Return the [x, y] coordinate for the center point of the cell that contains the specified text.  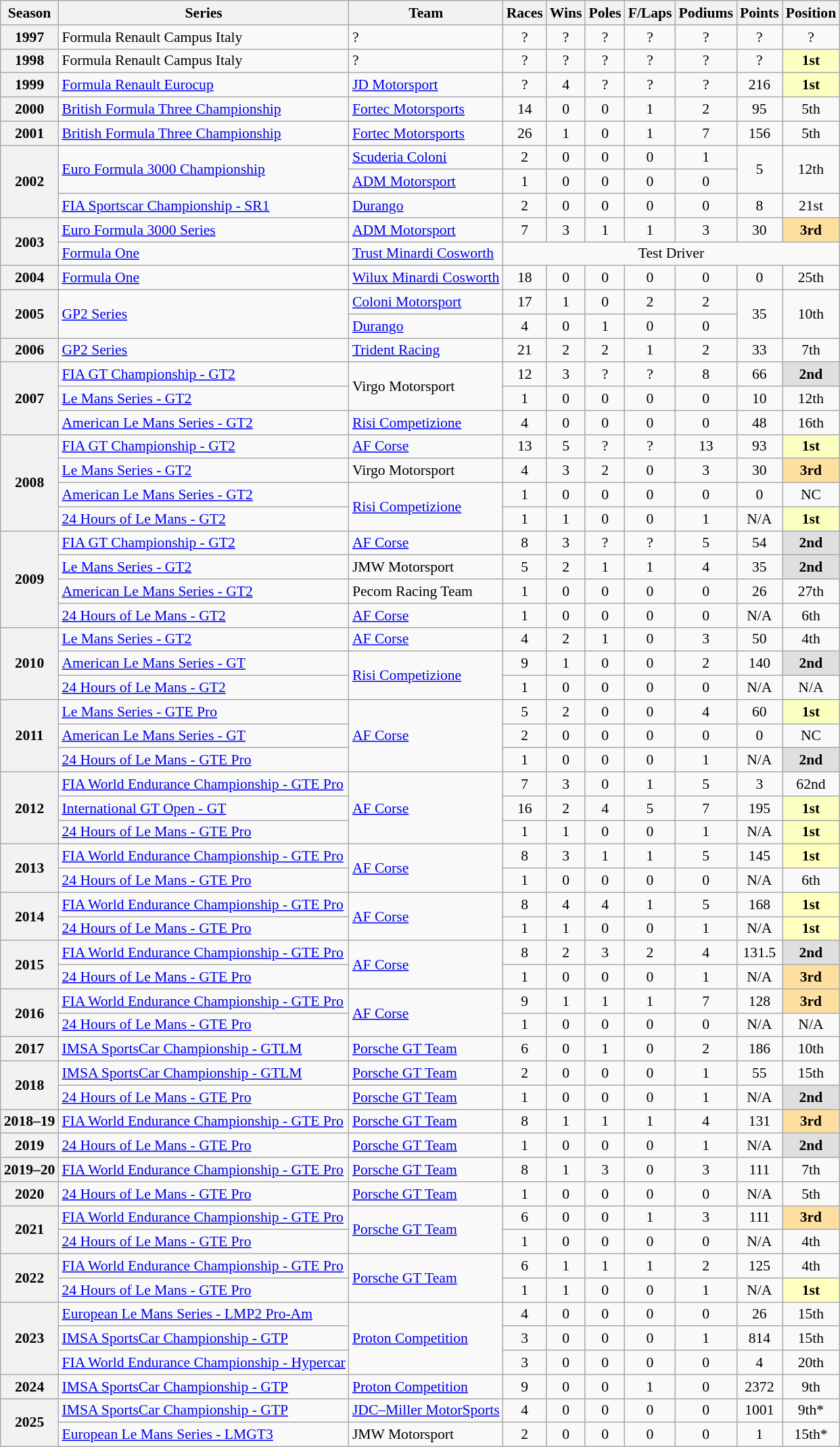
14 [525, 110]
Test Driver [672, 254]
9th [811, 1387]
20th [811, 1362]
Podiums [706, 13]
168 [760, 904]
95 [760, 110]
2001 [30, 133]
Wilux Minardi Cosworth [426, 278]
International GT Open - GT [203, 808]
2019 [30, 1146]
2019–20 [30, 1170]
1997 [30, 37]
66 [760, 375]
Trident Racing [426, 350]
2016 [30, 1013]
21 [525, 350]
2013 [30, 869]
2018–19 [30, 1122]
Season [30, 13]
2024 [30, 1387]
Races [525, 13]
Wins [566, 13]
145 [760, 856]
2015 [30, 965]
European Le Mans Series - LMGT3 [203, 1435]
93 [760, 446]
16th [811, 423]
195 [760, 808]
2012 [30, 808]
2000 [30, 110]
1998 [30, 61]
140 [760, 664]
2010 [30, 663]
2021 [30, 1230]
128 [760, 1001]
FIA Sportscar Championship - SR1 [203, 206]
2014 [30, 916]
18 [525, 278]
2002 [30, 181]
33 [760, 350]
2023 [30, 1338]
Points [760, 13]
JDC–Miller MotorSports [426, 1410]
156 [760, 133]
2007 [30, 399]
2020 [30, 1194]
25th [811, 278]
Euro Formula 3000 Series [203, 230]
55 [760, 1074]
Series [203, 13]
2009 [30, 579]
FIA World Endurance Championship - Hypercar [203, 1362]
17 [525, 302]
12 [525, 375]
Formula Renault Eurocup [203, 85]
10 [760, 398]
2017 [30, 1049]
60 [760, 712]
48 [760, 423]
Euro Formula 3000 Championship [203, 169]
European Le Mans Series - LMP2 Pro-Am [203, 1314]
27th [811, 591]
Team [426, 13]
216 [760, 85]
814 [760, 1339]
2011 [30, 736]
9th* [811, 1410]
2025 [30, 1422]
F/Laps [651, 13]
125 [760, 1266]
Coloni Motorsport [426, 302]
62nd [811, 784]
Pecom Racing Team [426, 591]
186 [760, 1049]
21st [811, 206]
2022 [30, 1279]
1001 [760, 1410]
1999 [30, 85]
2018 [30, 1085]
2372 [760, 1387]
54 [760, 543]
Scuderia Coloni [426, 158]
2003 [30, 242]
16 [525, 808]
Trust Minardi Cosworth [426, 254]
Le Mans Series - GTE Pro [203, 712]
2004 [30, 278]
131.5 [760, 953]
2006 [30, 350]
Poles [605, 13]
Position [811, 13]
2008 [30, 482]
15th* [811, 1435]
50 [760, 639]
JD Motorsport [426, 85]
131 [760, 1122]
2005 [30, 314]
